Return the (X, Y) coordinate for the center point of the cell that contains the specified text.  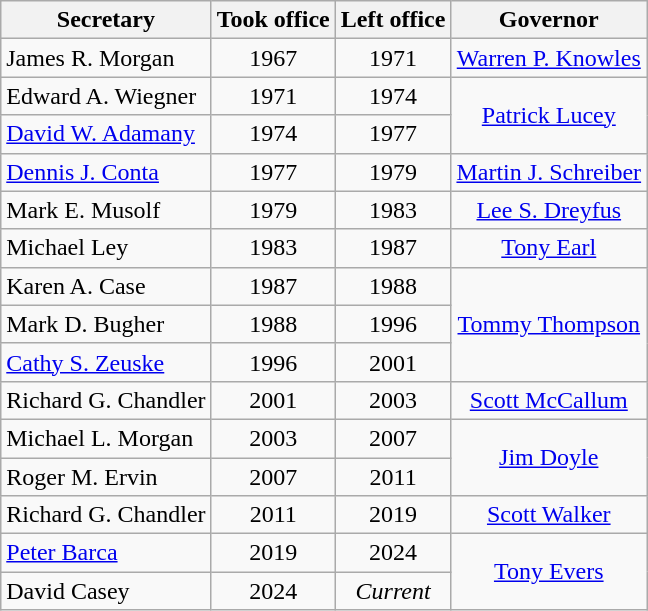
Roger M. Ervin (106, 477)
Warren P. Knowles (549, 58)
Patrick Lucey (549, 115)
David W. Adamany (106, 134)
Michael Ley (106, 248)
Secretary (106, 20)
1967 (273, 58)
Cathy S. Zeuske (106, 362)
Scott McCallum (549, 400)
David Casey (106, 591)
Dennis J. Conta (106, 172)
Current (393, 591)
Scott Walker (549, 515)
Tony Earl (549, 248)
Took office (273, 20)
Peter Barca (106, 553)
Mark D. Bugher (106, 324)
Jim Doyle (549, 457)
Lee S. Dreyfus (549, 210)
Tony Evers (549, 572)
Governor (549, 20)
Edward A. Wiegner (106, 96)
Mark E. Musolf (106, 210)
Tommy Thompson (549, 324)
James R. Morgan (106, 58)
Michael L. Morgan (106, 438)
Left office (393, 20)
Martin J. Schreiber (549, 172)
Karen A. Case (106, 286)
